Capture the cell that displays the provided text and extract its [X, Y] central coordinate. 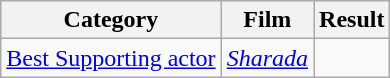
Category [111, 20]
Best Supporting actor [111, 58]
Result [352, 20]
Film [267, 20]
Sharada [267, 58]
